Scan for the cell matching the given text and deliver its [X, Y] coordinate at center. 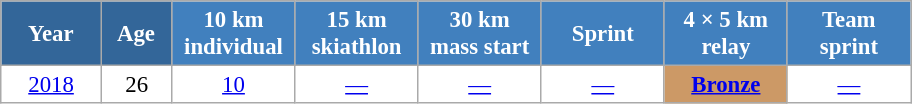
2018 [52, 85]
10 [234, 85]
26 [136, 85]
30 km mass start [480, 34]
15 km skiathlon [356, 34]
Bronze [726, 85]
4 × 5 km relay [726, 34]
10 km individual [234, 34]
Team sprint [848, 34]
Age [136, 34]
Year [52, 34]
Sprint [602, 34]
